Locate the cell with the specified text and output its [X, Y] center coordinate. 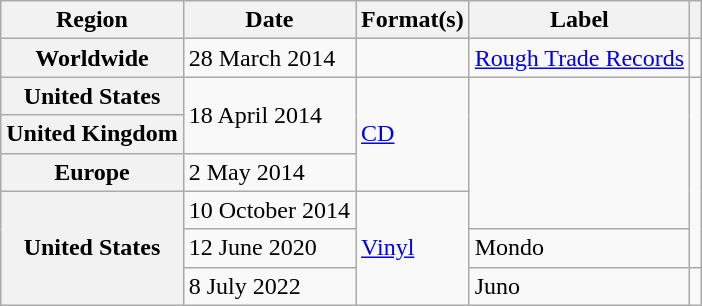
2 May 2014 [269, 172]
Europe [92, 172]
12 June 2020 [269, 248]
CD [413, 134]
Rough Trade Records [579, 58]
Worldwide [92, 58]
United Kingdom [92, 134]
8 July 2022 [269, 286]
Label [579, 20]
Mondo [579, 248]
Date [269, 20]
Region [92, 20]
28 March 2014 [269, 58]
10 October 2014 [269, 210]
Juno [579, 286]
Vinyl [413, 248]
18 April 2014 [269, 115]
Format(s) [413, 20]
